For the text-containing cell, return its midpoint in (x, y) coordinate format. 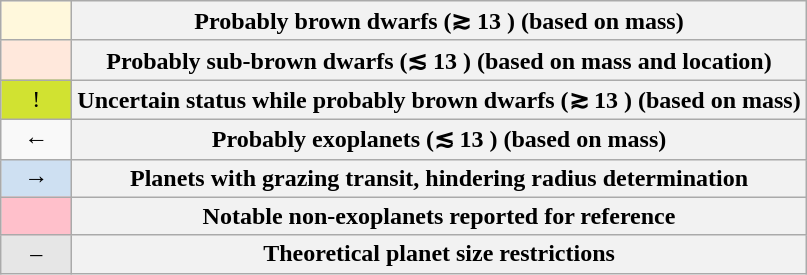
Notable non-exoplanets reported for reference (439, 216)
Uncertain status while probably brown dwarfs (≳ 13 ) (based on mass) (439, 100)
Planets with grazing transit, hindering radius determination (439, 178)
– (36, 254)
Probably exoplanets (≲ 13 ) (based on mass) (439, 139)
! (36, 100)
Theoretical planet size restrictions (439, 254)
Probably brown dwarfs (≳ 13 ) (based on mass) (439, 21)
Probably sub-brown dwarfs (≲ 13 ) (based on mass and location) (439, 60)
← (36, 139)
→ (36, 178)
